For the text-containing cell, return its midpoint in (x, y) coordinate format. 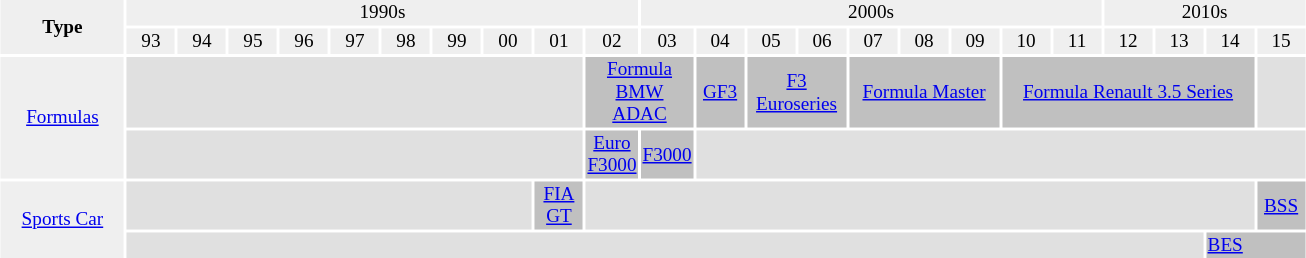
Euro F3000 (612, 154)
F3000 (667, 154)
10 (1026, 41)
Type (62, 27)
96 (304, 41)
FIA GT (559, 206)
2010s (1204, 13)
12 (1128, 41)
07 (873, 41)
98 (406, 41)
03 (667, 41)
Sports Car (62, 220)
05 (771, 41)
06 (822, 41)
Formula Renault 3.5 Series (1128, 92)
14 (1230, 41)
BSS (1281, 206)
99 (457, 41)
94 (202, 41)
2000s (871, 13)
09 (975, 41)
04 (720, 41)
02 (612, 41)
15 (1281, 41)
00 (508, 41)
Formulas (62, 118)
97 (355, 41)
1990s (382, 13)
08 (924, 41)
93 (151, 41)
11 (1077, 41)
95 (253, 41)
13 (1179, 41)
F3 Euroseries (796, 92)
Formula Master (924, 92)
BES (1256, 245)
01 (559, 41)
Formula BMW ADAC (640, 92)
GF3 (720, 92)
